Pinpoint the cell where the given text exists, returning its (x, y) midpoint coordinate. 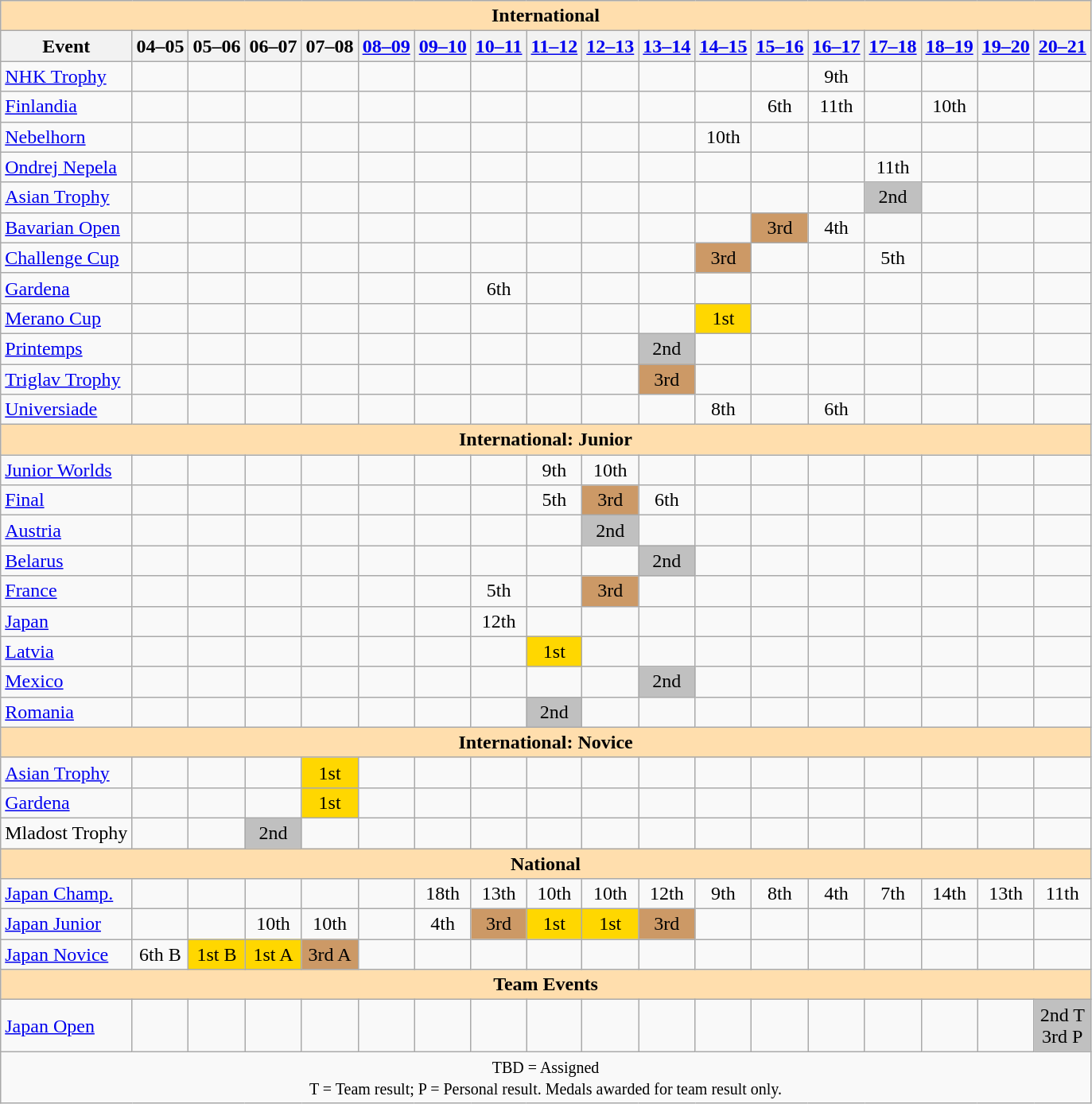
Merano Cup (67, 318)
Team Events (546, 985)
Finlandia (67, 107)
Challenge Cup (67, 258)
International: Novice (546, 742)
1st A (274, 954)
TBD = Assigned T = Team result; P = Personal result. Medals awarded for team result only. (546, 1077)
3rd A (329, 954)
12–13 (611, 46)
Junior Worlds (67, 470)
Japan (67, 621)
06–07 (274, 46)
1st B (216, 954)
Latvia (67, 651)
Japan Open (67, 1026)
13–14 (666, 46)
National (546, 863)
2nd T3rd P (1063, 1026)
Belarus (67, 561)
17–18 (892, 46)
Printemps (67, 348)
07–08 (329, 46)
Event (67, 46)
Austria (67, 531)
18th (442, 894)
16–17 (837, 46)
08–09 (387, 46)
Bavarian Open (67, 227)
11–12 (554, 46)
Nebelhorn (67, 137)
France (67, 591)
International (546, 16)
6th B (161, 954)
09–10 (442, 46)
10–11 (499, 46)
Japan Junior (67, 924)
Final (67, 500)
Romania (67, 712)
15–16 (779, 46)
NHK Trophy (67, 76)
04–05 (161, 46)
International: Junior (546, 440)
Japan Novice (67, 954)
Mexico (67, 682)
14th (950, 894)
20–21 (1063, 46)
14–15 (724, 46)
18–19 (950, 46)
Triglav Trophy (67, 379)
Japan Champ. (67, 894)
05–06 (216, 46)
Ondrej Nepela (67, 167)
Universiade (67, 410)
7th (892, 894)
Mladost Trophy (67, 833)
19–20 (1005, 46)
